Extract the [x, y] coordinate from the center of the cell holding the provided text.  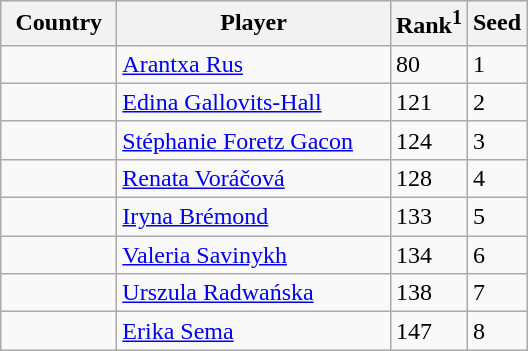
Edina Gallovits-Hall [254, 102]
Seed [496, 24]
1 [496, 64]
133 [428, 217]
Urszula Radwańska [254, 293]
Rank1 [428, 24]
Valeria Savinykh [254, 255]
5 [496, 217]
4 [496, 178]
124 [428, 140]
Country [59, 24]
80 [428, 64]
Iryna Brémond [254, 217]
3 [496, 140]
147 [428, 331]
7 [496, 293]
Player [254, 24]
Renata Voráčová [254, 178]
Erika Sema [254, 331]
Arantxa Rus [254, 64]
8 [496, 331]
121 [428, 102]
128 [428, 178]
134 [428, 255]
Stéphanie Foretz Gacon [254, 140]
6 [496, 255]
2 [496, 102]
138 [428, 293]
